Scan for the cell matching the given text and deliver its [x, y] coordinate at center. 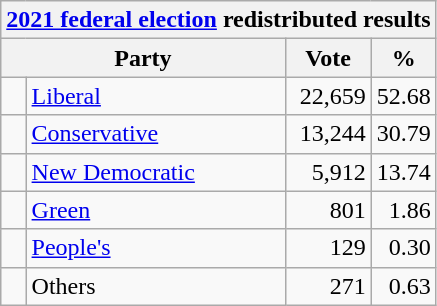
22,659 [328, 96]
% [404, 58]
801 [328, 210]
0.63 [404, 286]
129 [328, 248]
2021 federal election redistributed results [218, 20]
1.86 [404, 210]
Party [143, 58]
Liberal [156, 96]
13.74 [404, 172]
New Democratic [156, 172]
Conservative [156, 134]
5,912 [328, 172]
Others [156, 286]
Vote [328, 58]
People's [156, 248]
Green [156, 210]
271 [328, 286]
30.79 [404, 134]
52.68 [404, 96]
13,244 [328, 134]
0.30 [404, 248]
